Locate the cell with the specified text and output its (x, y) center coordinate. 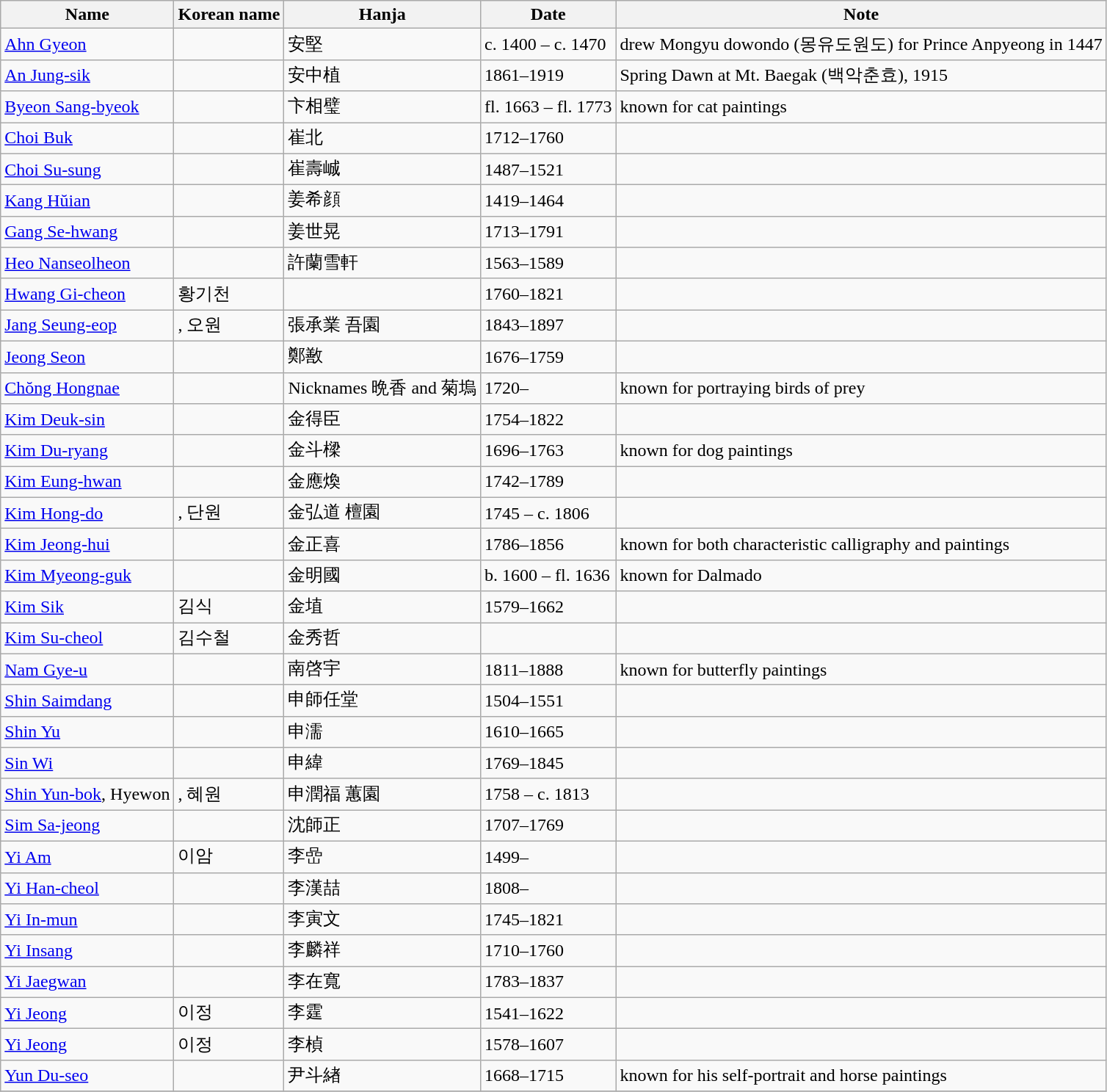
1745–1821 (548, 919)
1696–1763 (548, 451)
尹斗緖 (382, 1075)
Yi Am (87, 856)
南啓宇 (382, 670)
Yi In-mun (87, 919)
1783–1837 (548, 983)
Gang Se-hwang (87, 232)
known for butterfly paintings (861, 670)
1563–1589 (548, 263)
1499– (548, 856)
姜希顔 (382, 201)
1745 – c. 1806 (548, 513)
1843–1897 (548, 326)
李漢喆 (382, 889)
Byeon Sang-byeok (87, 107)
1808– (548, 889)
1742–1789 (548, 482)
An Jung-sik (87, 75)
張承業 吾園 (382, 326)
Yi Insang (87, 950)
Kim Du-ryang (87, 451)
崔北 (382, 138)
李寅文 (382, 919)
李麟祥 (382, 950)
Sim Sa-jeong (87, 825)
1668–1715 (548, 1075)
Shin Yu (87, 731)
金弘道 檀園 (382, 513)
1419–1464 (548, 201)
Ahn Gyeon (87, 44)
申緯 (382, 764)
Choi Buk (87, 138)
Name (87, 15)
known for his self-portrait and horse paintings (861, 1075)
known for cat paintings (861, 107)
known for dog paintings (861, 451)
崔壽峸 (382, 169)
known for Dalmado (861, 576)
이암 (229, 856)
李在寬 (382, 983)
沈師正 (382, 825)
Choi Su-sung (87, 169)
Kim Jeong-hui (87, 545)
Kim Eung-hwan (87, 482)
李楨 (382, 1044)
1707–1769 (548, 825)
1610–1665 (548, 731)
fl. 1663 – fl. 1773 (548, 107)
Sin Wi (87, 764)
申濡 (382, 731)
Nam Gye-u (87, 670)
1676–1759 (548, 357)
known for both characteristic calligraphy and paintings (861, 545)
1769–1845 (548, 764)
1504–1551 (548, 701)
황기천 (229, 294)
Date (548, 15)
Kang Hŭian (87, 201)
金埴 (382, 607)
known for portraying birds of prey (861, 388)
卞相璧 (382, 107)
Shin Yun-bok, Hyewon (87, 795)
金明國 (382, 576)
1720– (548, 388)
Yun Du-seo (87, 1075)
許蘭雪軒 (382, 263)
Kim Hong-do (87, 513)
Korean name (229, 15)
1760–1821 (548, 294)
1786–1856 (548, 545)
安中植 (382, 75)
, 오원 (229, 326)
1712–1760 (548, 138)
李霆 (382, 1013)
Spring Dawn at Mt. Baegak (백악춘효), 1915 (861, 75)
1754–1822 (548, 420)
drew Mongyu dowondo (몽유도원도) for Prince Anpyeong in 1447 (861, 44)
金正喜 (382, 545)
申師任堂 (382, 701)
李嵒 (382, 856)
Yi Han-cheol (87, 889)
1710–1760 (548, 950)
安堅 (382, 44)
金秀哲 (382, 639)
Nicknames 晩香 and 菊塢 (382, 388)
金應煥 (382, 482)
Kim Myeong-guk (87, 576)
Hanja (382, 15)
Hwang Gi-cheon (87, 294)
1487–1521 (548, 169)
金斗樑 (382, 451)
1861–1919 (548, 75)
Jeong Seon (87, 357)
Kim Sik (87, 607)
b. 1600 – fl. 1636 (548, 576)
김식 (229, 607)
1578–1607 (548, 1044)
金得臣 (382, 420)
1541–1622 (548, 1013)
姜世晃 (382, 232)
Kim Deuk-sin (87, 420)
1713–1791 (548, 232)
鄭敾 (382, 357)
c. 1400 – c. 1470 (548, 44)
김수철 (229, 639)
Heo Nanseolheon (87, 263)
, 단원 (229, 513)
Chŏng Hongnae (87, 388)
Shin Saimdang (87, 701)
1758 – c. 1813 (548, 795)
Note (861, 15)
Yi Jaegwan (87, 983)
Kim Su-cheol (87, 639)
申潤福 蕙園 (382, 795)
, 혜원 (229, 795)
1579–1662 (548, 607)
1811–1888 (548, 670)
Jang Seung-eop (87, 326)
